Determine the (X, Y) coordinate at the center of the cell enclosing the given text.  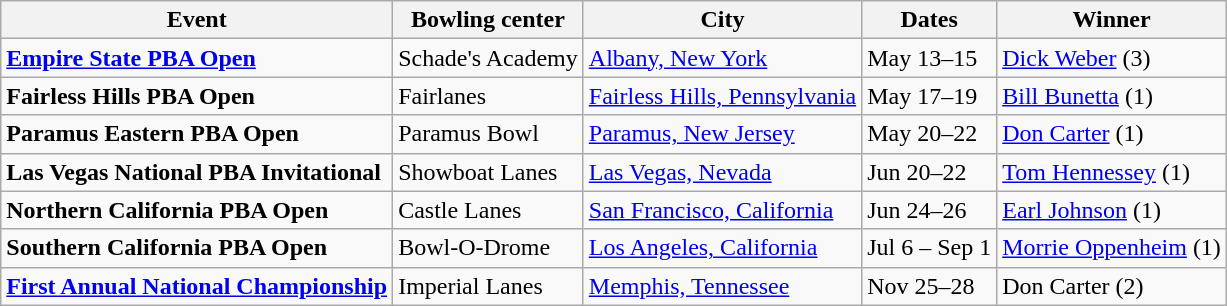
Winner (1112, 20)
Paramus, New Jersey (722, 134)
Fairless Hills, Pennsylvania (722, 96)
Paramus Bowl (488, 134)
Memphis, Tennessee (722, 286)
May 13–15 (930, 58)
Dates (930, 20)
Las Vegas, Nevada (722, 172)
Event (197, 20)
Dick Weber (3) (1112, 58)
May 17–19 (930, 96)
Jun 24–26 (930, 210)
Showboat Lanes (488, 172)
San Francisco, California (722, 210)
Jul 6 – Sep 1 (930, 248)
Fairless Hills PBA Open (197, 96)
Bowl-O-Drome (488, 248)
May 20–22 (930, 134)
Las Vegas National PBA Invitational (197, 172)
Earl Johnson (1) (1112, 210)
Bowling center (488, 20)
Los Angeles, California (722, 248)
Southern California PBA Open (197, 248)
First Annual National Championship (197, 286)
Northern California PBA Open (197, 210)
City (722, 20)
Morrie Oppenheim (1) (1112, 248)
Nov 25–28 (930, 286)
Schade's Academy (488, 58)
Castle Lanes (488, 210)
Don Carter (1) (1112, 134)
Imperial Lanes (488, 286)
Bill Bunetta (1) (1112, 96)
Empire State PBA Open (197, 58)
Paramus Eastern PBA Open (197, 134)
Tom Hennessey (1) (1112, 172)
Don Carter (2) (1112, 286)
Jun 20–22 (930, 172)
Albany, New York (722, 58)
Fairlanes (488, 96)
